Return the (x, y) coordinate for the center point of the cell that contains the specified text.  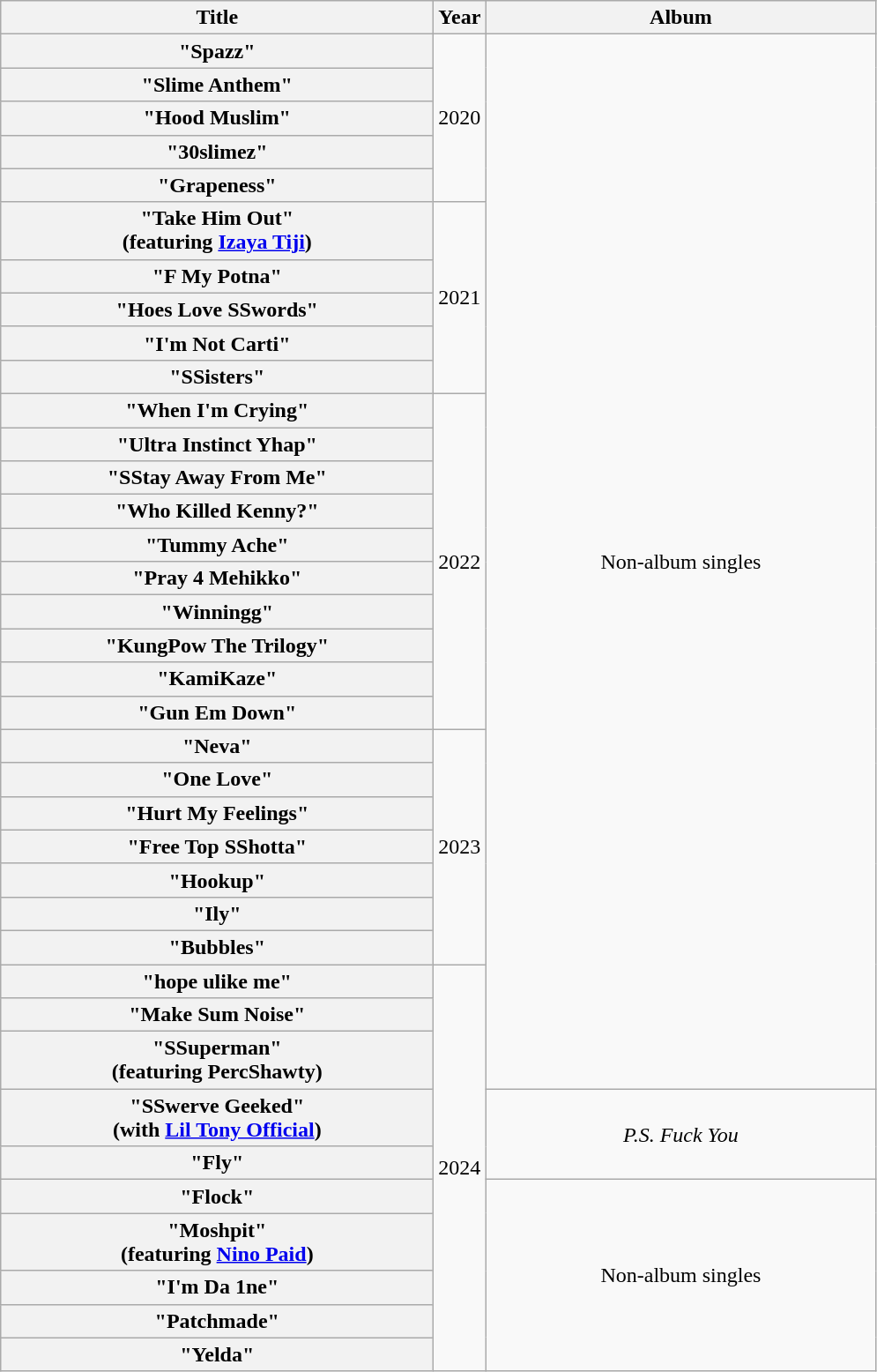
"Neva" (217, 746)
"Ultra Instinct Yhap" (217, 444)
"30slimez" (217, 152)
Album (680, 18)
"Moshpit"(featuring Nino Paid) (217, 1242)
"Fly" (217, 1163)
"SStay Away From Me" (217, 478)
"Yelda" (217, 1354)
"Patchmade" (217, 1321)
"Spazz" (217, 51)
2022 (460, 561)
P.S. Fuck You (680, 1134)
Title (217, 18)
"Hurt My Feelings" (217, 813)
"hope ulike me" (217, 981)
"I'm Da 1ne" (217, 1287)
"SSisters" (217, 377)
"Ily" (217, 913)
"Take Him Out"(featuring Izaya Tiji) (217, 231)
"I'm Not Carti" (217, 343)
2023 (460, 846)
"Free Top SShotta" (217, 846)
"Who Killed Kenny?" (217, 511)
"Tummy Ache" (217, 545)
2020 (460, 118)
"Make Sum Noise" (217, 1015)
Year (460, 18)
"Hookup" (217, 880)
"SSuperman"(featuring PercShawty) (217, 1060)
"Bubbles" (217, 947)
"Grapeness" (217, 185)
"Flock" (217, 1197)
"Hoes Love SSwords" (217, 309)
"Pray 4 Mehikko" (217, 578)
"KungPow The Trilogy" (217, 645)
"When I'm Crying" (217, 410)
"Hood Muslim" (217, 118)
"One Love" (217, 779)
2021 (460, 298)
"SSwerve Geeked"(with Lil Tony Official) (217, 1118)
"KamiKaze" (217, 679)
"Slime Anthem" (217, 85)
2024 (460, 1168)
"Gun Em Down" (217, 712)
"F My Potna" (217, 276)
"Winningg" (217, 612)
